Return the [x, y] coordinate for the center point of the cell that contains the specified text.  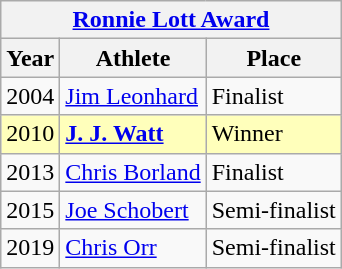
Year [30, 58]
2010 [30, 134]
2019 [30, 248]
2015 [30, 210]
Place [274, 58]
Jim Leonhard [133, 96]
Chris Borland [133, 172]
Chris Orr [133, 248]
2004 [30, 96]
Joe Schobert [133, 210]
Athlete [133, 58]
Winner [274, 134]
2013 [30, 172]
Ronnie Lott Award [171, 20]
J. J. Watt [133, 134]
